Identify which cell holds the provided text, then report its (X, Y) central coordinate. 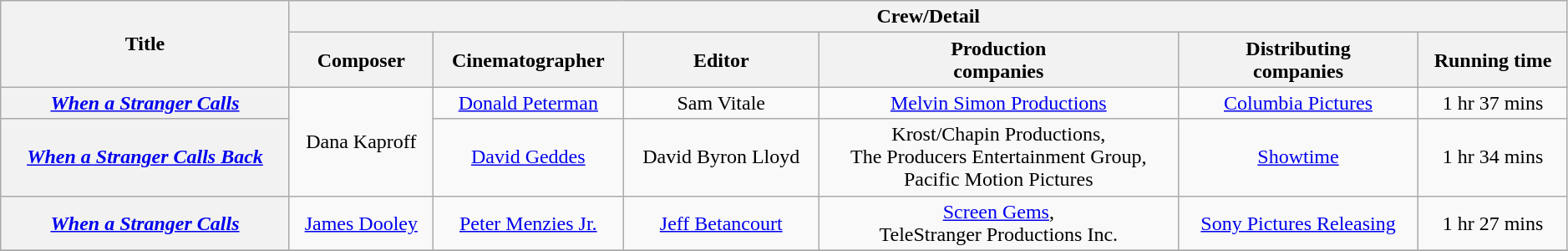
Distributing companies (1298, 60)
Editor (721, 60)
1 hr 27 mins (1494, 223)
1 hr 34 mins (1494, 157)
Krost/Chapin Productions, The Producers Entertainment Group, Pacific Motion Pictures (998, 157)
Screen Gems, TeleStranger Productions Inc. (998, 223)
When a Stranger Calls Back (145, 157)
Running time (1494, 60)
David Byron Lloyd (721, 157)
1 hr 37 mins (1494, 103)
Columbia Pictures (1298, 103)
Title (145, 44)
Melvin Simon Productions (998, 103)
Showtime (1298, 157)
Cinematographer (528, 60)
Dana Kaproff (361, 141)
Crew/Detail (928, 17)
Sam Vitale (721, 103)
Jeff Betancourt (721, 223)
Production companies (998, 60)
Sony Pictures Releasing (1298, 223)
David Geddes (528, 157)
Peter Menzies Jr. (528, 223)
James Dooley (361, 223)
Composer (361, 60)
Donald Peterman (528, 103)
